Scan for the cell matching the given text and deliver its [X, Y] coordinate at center. 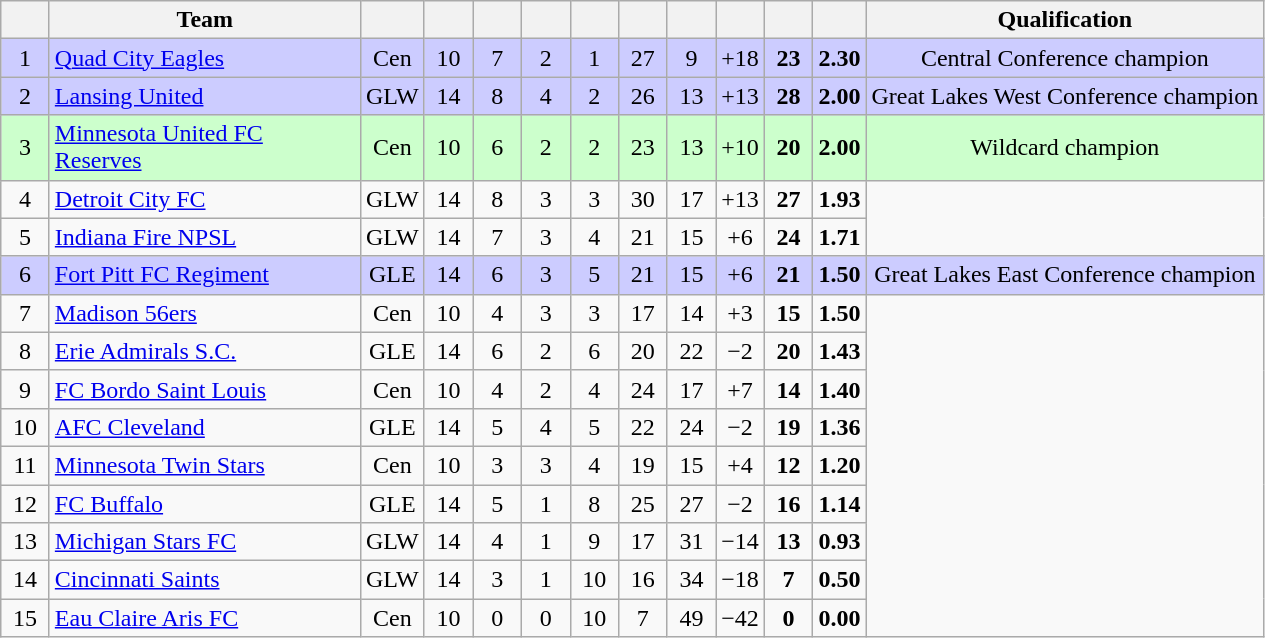
31 [692, 542]
+7 [740, 389]
1.93 [840, 199]
25 [644, 503]
Cincinnati Saints [204, 580]
26 [644, 96]
49 [692, 618]
Eau Claire Aris FC [204, 618]
28 [788, 96]
+3 [740, 313]
Erie Admirals S.C. [204, 351]
30 [644, 199]
Lansing United [204, 96]
Central Conference champion [1065, 58]
FC Bordo Saint Louis [204, 389]
−14 [740, 542]
0.93 [840, 542]
Madison 56ers [204, 313]
Detroit City FC [204, 199]
11 [26, 465]
1.40 [840, 389]
2.30 [840, 58]
Qualification [1065, 20]
Indiana Fire NPSL [204, 237]
Minnesota Twin Stars [204, 465]
Michigan Stars FC [204, 542]
0.50 [840, 580]
0.00 [840, 618]
+10 [740, 148]
−18 [740, 580]
−42 [740, 618]
Wildcard champion [1065, 148]
Minnesota United FC Reserves [204, 148]
Quad City Eagles [204, 58]
Great Lakes West Conference champion [1065, 96]
+18 [740, 58]
FC Buffalo [204, 503]
Fort Pitt FC Regiment [204, 275]
1.43 [840, 351]
1.20 [840, 465]
AFC Cleveland [204, 427]
1.14 [840, 503]
1.71 [840, 237]
1.36 [840, 427]
+4 [740, 465]
Great Lakes East Conference champion [1065, 275]
34 [692, 580]
Team [204, 20]
